Detect which cell encompasses the target text, then output its [X, Y] center coordinate. 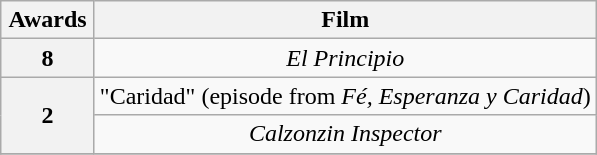
"Caridad" (episode from Fé, Esperanza y Caridad) [345, 96]
Calzonzin Inspector [345, 134]
Awards [48, 20]
Film [345, 20]
2 [48, 115]
8 [48, 58]
El Principio [345, 58]
